Output the (X, Y) coordinate of the center of the cell containing the given text.  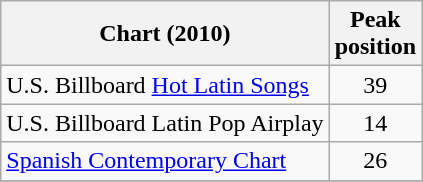
39 (375, 85)
14 (375, 123)
Spanish Contemporary Chart (165, 161)
Peakposition (375, 34)
Chart (2010) (165, 34)
U.S. Billboard Latin Pop Airplay (165, 123)
U.S. Billboard Hot Latin Songs (165, 85)
26 (375, 161)
